Scan for the cell matching the given text and deliver its (x, y) coordinate at center. 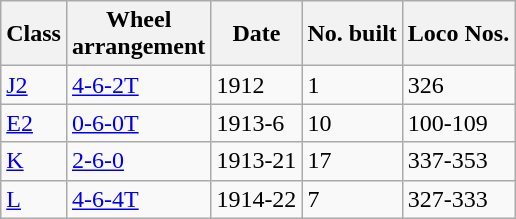
E2 (34, 123)
J2 (34, 85)
L (34, 199)
0-6-0T (138, 123)
327-333 (458, 199)
K (34, 161)
1913-6 (256, 123)
100-109 (458, 123)
Class (34, 34)
337-353 (458, 161)
10 (352, 123)
Loco Nos. (458, 34)
1912 (256, 85)
4-6-2T (138, 85)
2-6-0 (138, 161)
7 (352, 199)
1913-21 (256, 161)
1 (352, 85)
1914-22 (256, 199)
No. built (352, 34)
Wheelarrangement (138, 34)
Date (256, 34)
17 (352, 161)
326 (458, 85)
4-6-4T (138, 199)
